Extract the [x, y] coordinate from the center of the cell holding the provided text.  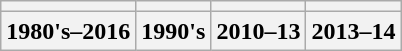
2013–14 [354, 31]
2010–13 [258, 31]
1990's [174, 31]
1980's–2016 [68, 31]
